Extract the (x, y) coordinate from the center of the cell holding the provided text.  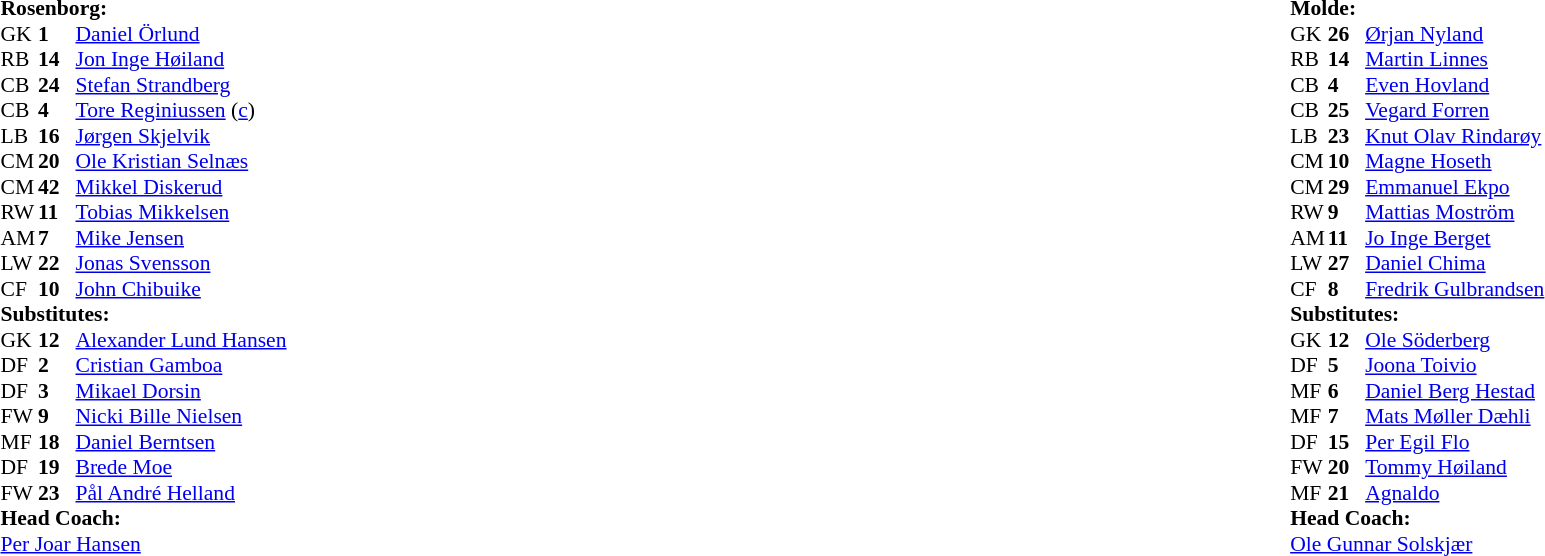
Ole Kristian Selnæs (182, 161)
22 (57, 263)
16 (57, 136)
8 (1347, 289)
Tobias Mikkelsen (182, 213)
Ole Söderberg (1454, 340)
Knut Olav Rindarøy (1454, 136)
Ørjan Nyland (1454, 34)
Daniel Chima (1454, 263)
15 (1347, 442)
Mats Møller Dæhli (1454, 417)
Jonas Svensson (182, 263)
Joona Toivio (1454, 365)
Jon Inge Høiland (182, 59)
Martin Linnes (1454, 59)
Emmanuel Ekpo (1454, 187)
Cristian Gamboa (182, 365)
Tore Reginiussen (c) (182, 111)
2 (57, 365)
3 (57, 391)
Daniel Örlund (182, 34)
Stefan Strandberg (182, 85)
Tommy Høiland (1454, 467)
25 (1347, 111)
Agnaldo (1454, 493)
Magne Hoseth (1454, 161)
Daniel Berg Hestad (1454, 391)
26 (1347, 34)
21 (1347, 493)
Mike Jensen (182, 238)
Pål André Helland (182, 493)
Alexander Lund Hansen (182, 340)
6 (1347, 391)
24 (57, 85)
19 (57, 467)
Mikkel Diskerud (182, 187)
Per Egil Flo (1454, 442)
Vegard Forren (1454, 111)
John Chibuike (182, 289)
18 (57, 442)
29 (1347, 187)
Even Hovland (1454, 85)
Daniel Berntsen (182, 442)
5 (1347, 365)
Fredrik Gulbrandsen (1454, 289)
Mattias Moström (1454, 213)
42 (57, 187)
Mikael Dorsin (182, 391)
27 (1347, 263)
Brede Moe (182, 467)
Nicki Bille Nielsen (182, 417)
Jørgen Skjelvik (182, 136)
1 (57, 34)
Jo Inge Berget (1454, 238)
